Pinpoint the cell where the given text exists, returning its (X, Y) midpoint coordinate. 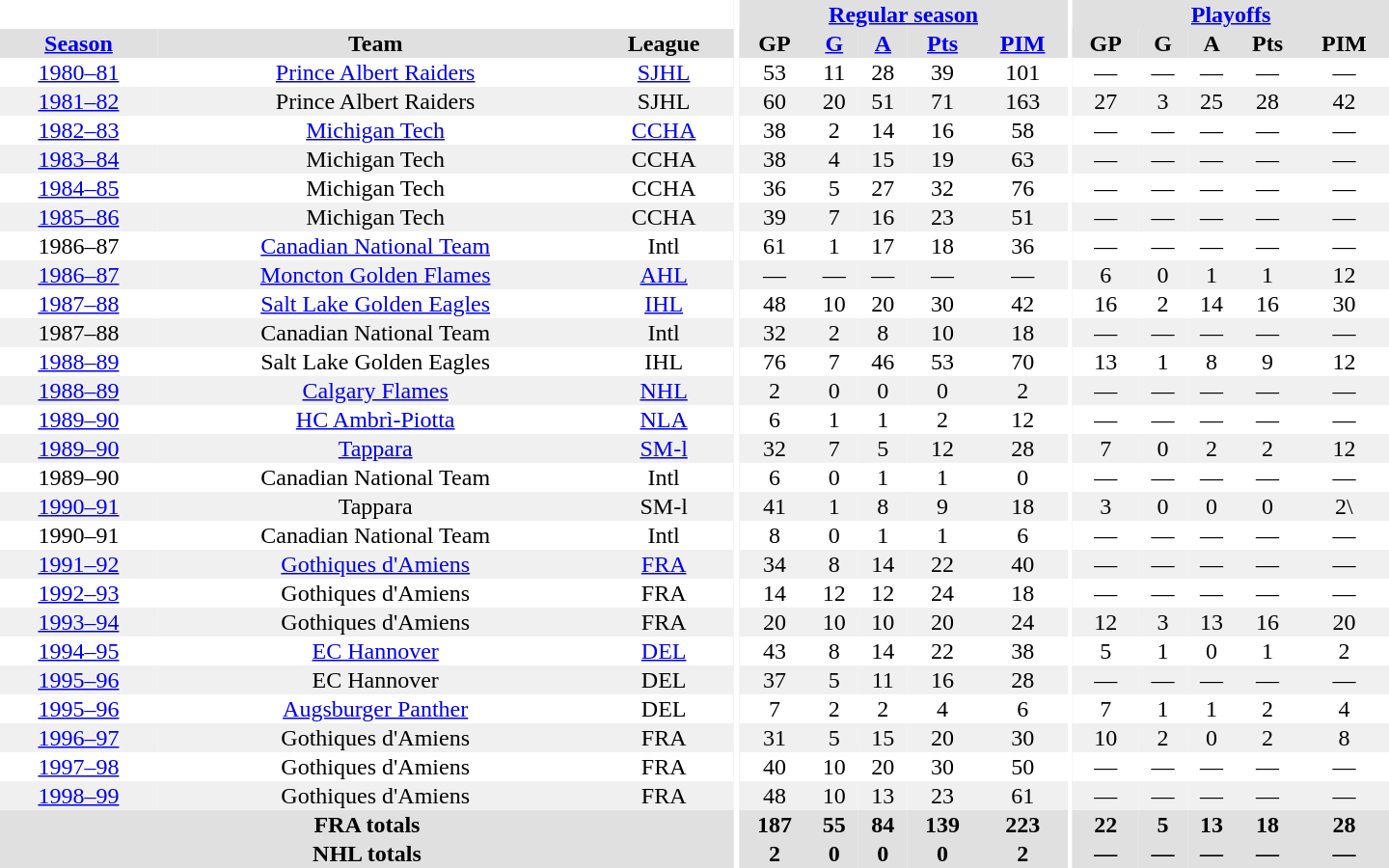
2\ (1345, 506)
25 (1212, 101)
1992–93 (79, 593)
NHL totals (367, 854)
Playoffs (1231, 14)
37 (774, 680)
NLA (664, 420)
223 (1022, 825)
60 (774, 101)
1998–99 (79, 796)
84 (884, 825)
1983–84 (79, 159)
AHL (664, 275)
Regular season (903, 14)
1982–83 (79, 130)
FRA totals (367, 825)
Calgary Flames (376, 391)
1980–81 (79, 72)
1997–98 (79, 767)
Augsburger Panther (376, 709)
Moncton Golden Flames (376, 275)
1984–85 (79, 188)
50 (1022, 767)
1994–95 (79, 651)
Team (376, 43)
34 (774, 564)
41 (774, 506)
70 (1022, 362)
71 (943, 101)
58 (1022, 130)
NHL (664, 391)
1981–82 (79, 101)
31 (774, 738)
187 (774, 825)
46 (884, 362)
HC Ambrì-Piotta (376, 420)
101 (1022, 72)
League (664, 43)
Season (79, 43)
63 (1022, 159)
17 (884, 246)
163 (1022, 101)
1993–94 (79, 622)
55 (833, 825)
139 (943, 825)
1985–86 (79, 217)
43 (774, 651)
1996–97 (79, 738)
19 (943, 159)
1991–92 (79, 564)
